Capture the cell that displays the provided text and extract its (x, y) central coordinate. 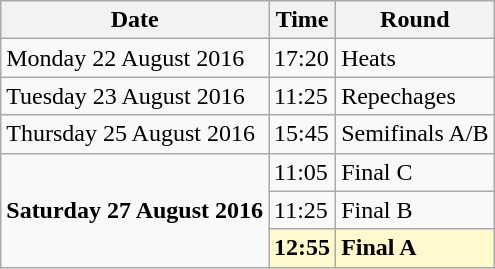
Monday 22 August 2016 (135, 58)
17:20 (302, 58)
15:45 (302, 134)
Heats (415, 58)
12:55 (302, 248)
Final A (415, 248)
Round (415, 20)
Tuesday 23 August 2016 (135, 96)
Repechages (415, 96)
Final B (415, 210)
Final C (415, 172)
Date (135, 20)
Semifinals A/B (415, 134)
11:05 (302, 172)
Saturday 27 August 2016 (135, 210)
Thursday 25 August 2016 (135, 134)
Time (302, 20)
